For the text-containing cell, return its midpoint in [x, y] coordinate format. 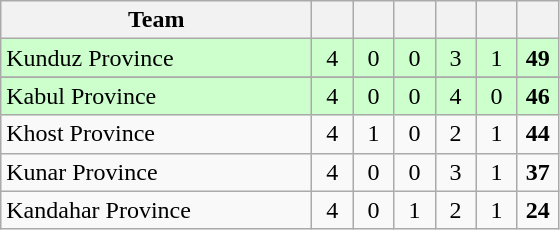
46 [538, 96]
Kunduz Province [156, 58]
Khost Province [156, 134]
37 [538, 172]
Kandahar Province [156, 210]
49 [538, 58]
Team [156, 20]
44 [538, 134]
24 [538, 210]
Kabul Province [156, 96]
Kunar Province [156, 172]
